Search for the cell housing the specified text and yield its [X, Y] center coordinate. 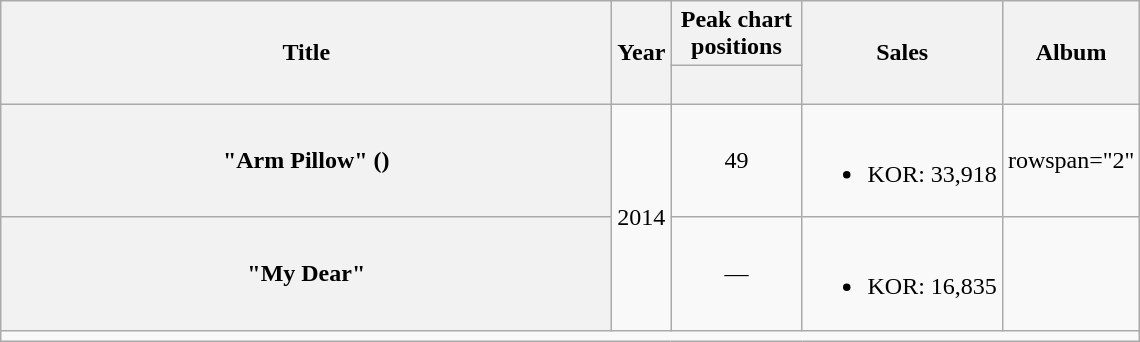
Year [642, 52]
Album [1071, 52]
Peak chart positions [736, 34]
— [736, 274]
KOR: 33,918 [902, 160]
"My Dear" [306, 274]
Sales [902, 52]
2014 [642, 217]
49 [736, 160]
KOR: 16,835 [902, 274]
"Arm Pillow" () [306, 160]
Title [306, 52]
rowspan="2" [1071, 160]
